Detect which cell encompasses the target text, then output its [x, y] center coordinate. 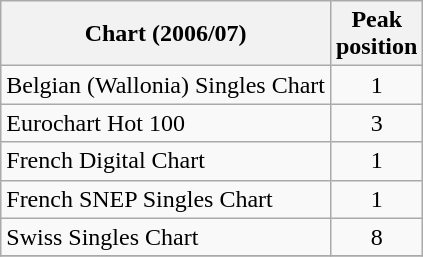
Belgian (Wallonia) Singles Chart [166, 85]
Peakposition [376, 34]
Swiss Singles Chart [166, 237]
French Digital Chart [166, 161]
3 [376, 123]
Chart (2006/07) [166, 34]
8 [376, 237]
Eurochart Hot 100 [166, 123]
French SNEP Singles Chart [166, 199]
